Determine the [x, y] coordinate at the center of the cell enclosing the given text.  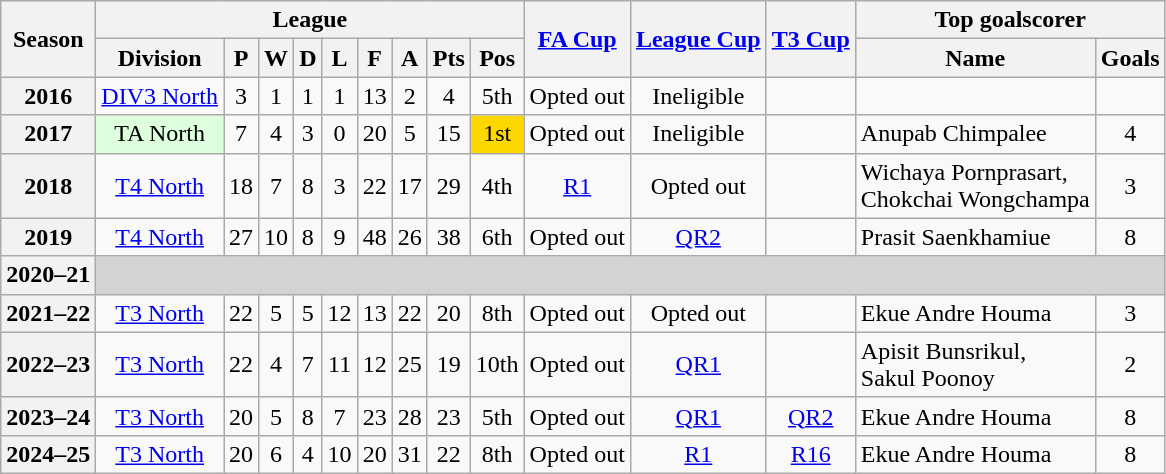
2017 [48, 134]
15 [448, 134]
League Cup [698, 39]
2019 [48, 237]
2018 [48, 186]
Goals [1130, 58]
Apisit Bunsrikul, Sakul Poonoy [975, 364]
P [242, 58]
FA Cup [577, 39]
A [410, 58]
17 [410, 186]
Division [160, 58]
2016 [48, 96]
Top goalscorer [1010, 20]
38 [448, 237]
2021–22 [48, 313]
25 [410, 364]
F [374, 58]
2022–23 [48, 364]
6th [497, 237]
11 [340, 364]
Wichaya Pornprasart, Chokchai Wongchampa [975, 186]
Pts [448, 58]
T3 Cup [810, 39]
L [340, 58]
18 [242, 186]
Anupab Chimpalee [975, 134]
W [276, 58]
R16 [810, 454]
4th [497, 186]
Prasit Saenkhamiue [975, 237]
League [310, 20]
TA North [160, 134]
2023–24 [48, 416]
9 [340, 237]
26 [410, 237]
48 [374, 237]
28 [410, 416]
10th [497, 364]
2024–25 [48, 454]
0 [340, 134]
Season [48, 39]
29 [448, 186]
2020–21 [48, 275]
31 [410, 454]
Pos [497, 58]
Name [975, 58]
DIV3 North [160, 96]
27 [242, 237]
19 [448, 364]
D [308, 58]
6 [276, 454]
1st [497, 134]
